Scan for the cell matching the given text and deliver its [X, Y] coordinate at center. 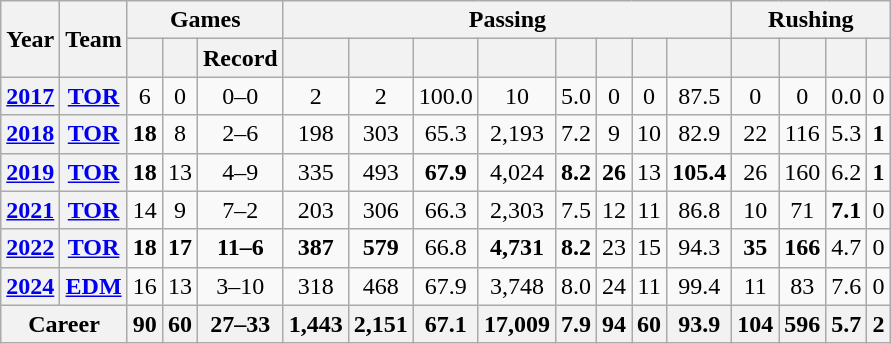
15 [650, 248]
203 [316, 210]
596 [802, 324]
7.2 [576, 134]
2019 [30, 172]
6.2 [846, 172]
306 [380, 210]
2,151 [380, 324]
4,731 [516, 248]
7–2 [240, 210]
83 [802, 286]
5.7 [846, 324]
2018 [30, 134]
11–6 [240, 248]
2–6 [240, 134]
8.0 [576, 286]
493 [380, 172]
6 [144, 96]
160 [802, 172]
4–9 [240, 172]
5.0 [576, 96]
2022 [30, 248]
Team [94, 39]
EDM [94, 286]
Year [30, 39]
387 [316, 248]
Rushing [811, 20]
7.5 [576, 210]
468 [380, 286]
100.0 [446, 96]
7.1 [846, 210]
3–10 [240, 286]
67.1 [446, 324]
71 [802, 210]
2017 [30, 96]
2021 [30, 210]
3,748 [516, 286]
166 [802, 248]
17,009 [516, 324]
87.5 [700, 96]
86.8 [700, 210]
7.6 [846, 286]
579 [380, 248]
93.9 [700, 324]
4,024 [516, 172]
35 [756, 248]
22 [756, 134]
Career [64, 324]
66.3 [446, 210]
318 [316, 286]
198 [316, 134]
90 [144, 324]
66.8 [446, 248]
Passing [507, 20]
65.3 [446, 134]
4.7 [846, 248]
116 [802, 134]
Games [205, 20]
1,443 [316, 324]
2,303 [516, 210]
27–33 [240, 324]
17 [180, 248]
0–0 [240, 96]
105.4 [700, 172]
82.9 [700, 134]
104 [756, 324]
94.3 [700, 248]
14 [144, 210]
5.3 [846, 134]
23 [614, 248]
99.4 [700, 286]
24 [614, 286]
12 [614, 210]
335 [316, 172]
16 [144, 286]
7.9 [576, 324]
2,193 [516, 134]
8 [180, 134]
2024 [30, 286]
303 [380, 134]
Record [240, 58]
0.0 [846, 96]
94 [614, 324]
